Detect which cell encompasses the target text, then output its [X, Y] center coordinate. 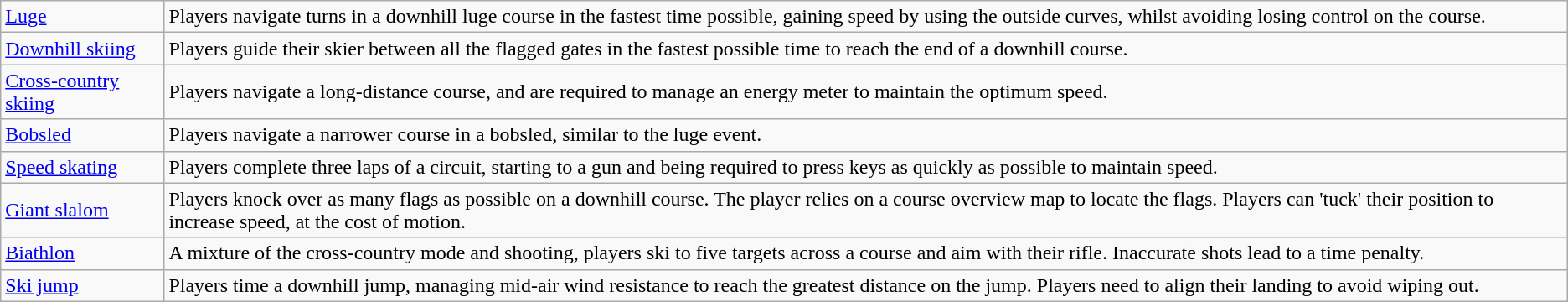
Players guide their skier between all the flagged gates in the fastest possible time to reach the end of a downhill course. [866, 49]
Players navigate a long-distance course, and are required to manage an energy meter to maintain the optimum speed. [866, 92]
Luge [82, 17]
Ski jump [82, 285]
Giant slalom [82, 210]
Players navigate a narrower course in a bobsled, similar to the luge event. [866, 135]
Bobsled [82, 135]
Speed skating [82, 167]
Downhill skiing [82, 49]
Biathlon [82, 253]
Cross-country skiing [82, 92]
Players complete three laps of a circuit, starting to a gun and being required to press keys as quickly as possible to maintain speed. [866, 167]
